Extract the (X, Y) coordinate from the center of the cell holding the provided text.  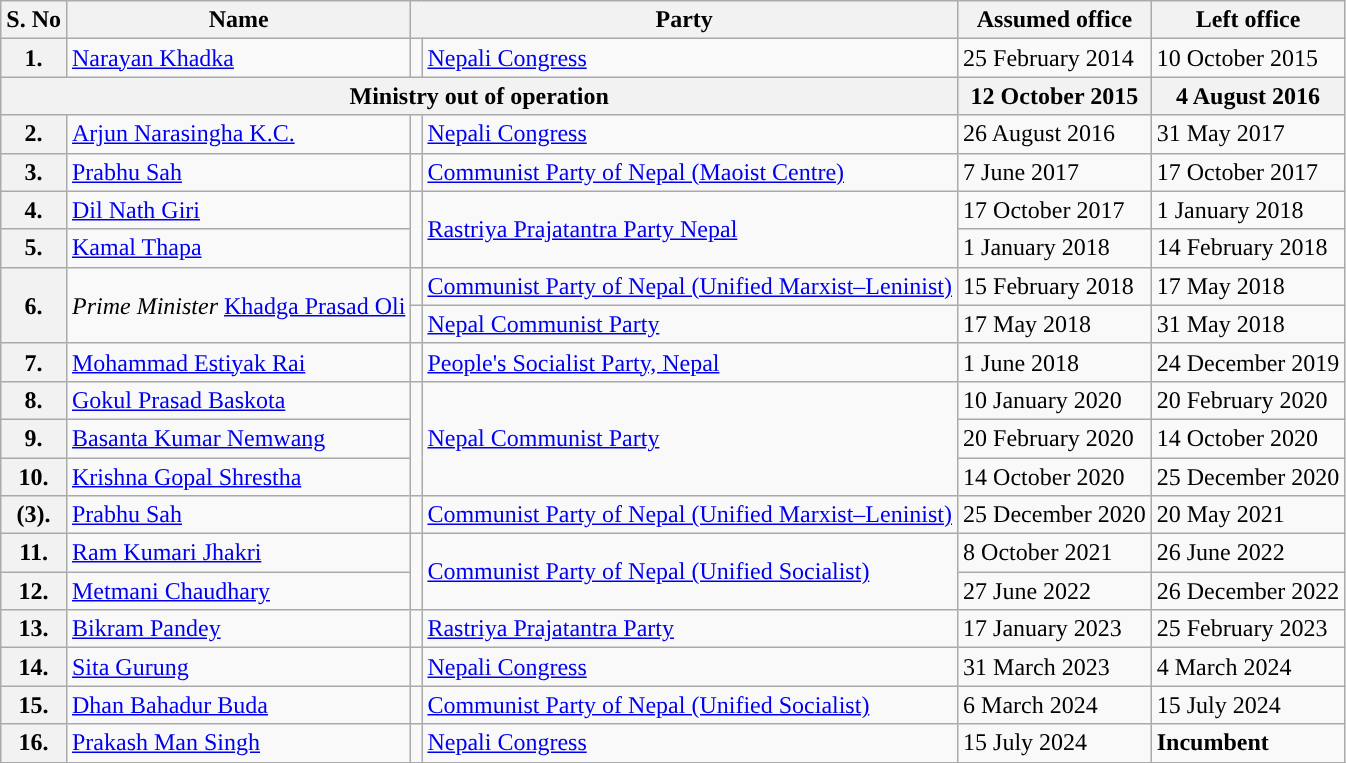
People's Socialist Party, Nepal (690, 362)
6 March 2024 (1055, 705)
Rastriya Prajatantra Party Nepal (690, 229)
10 October 2015 (1248, 58)
12 October 2015 (1055, 96)
3. (34, 172)
17 January 2023 (1055, 629)
Assumed office (1055, 20)
31 May 2017 (1248, 134)
Party (684, 20)
14 February 2018 (1248, 248)
8. (34, 400)
Rastriya Prajatantra Party (690, 629)
26 June 2022 (1248, 553)
7. (34, 362)
1. (34, 58)
Communist Party of Nepal (Maoist Centre) (690, 172)
15. (34, 705)
Sita Gurung (238, 667)
4 August 2016 (1248, 96)
6. (34, 305)
1 June 2018 (1055, 362)
Mohammad Estiyak Rai (238, 362)
10. (34, 477)
2. (34, 134)
Name (238, 20)
25 February 2014 (1055, 58)
S. No (34, 20)
Left office (1248, 20)
Basanta Kumar Nemwang (238, 438)
Prime Minister Khadga Prasad Oli (238, 305)
4. (34, 210)
Ministry out of operation (480, 96)
9. (34, 438)
13. (34, 629)
16. (34, 743)
15 February 2018 (1055, 286)
Prakash Man Singh (238, 743)
Bikram Pandey (238, 629)
8 October 2021 (1055, 553)
24 December 2019 (1248, 362)
27 June 2022 (1055, 591)
11. (34, 553)
31 March 2023 (1055, 667)
10 January 2020 (1055, 400)
Narayan Khadka (238, 58)
Metmani Chaudhary (238, 591)
26 August 2016 (1055, 134)
26 December 2022 (1248, 591)
Arjun Narasingha K.C. (238, 134)
Gokul Prasad Baskota (238, 400)
Ram Kumari Jhakri (238, 553)
31 May 2018 (1248, 324)
4 March 2024 (1248, 667)
Dil Nath Giri (238, 210)
Dhan Bahadur Buda (238, 705)
5. (34, 248)
Krishna Gopal Shrestha (238, 477)
Kamal Thapa (238, 248)
12. (34, 591)
7 June 2017 (1055, 172)
14. (34, 667)
25 February 2023 (1248, 629)
Incumbent (1248, 743)
(3). (34, 515)
20 May 2021 (1248, 515)
